Identify which cell holds the provided text, then report its [X, Y] central coordinate. 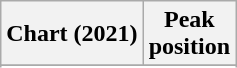
Chart (2021) [72, 34]
Peakposition [189, 34]
